For the text-containing cell, return its midpoint in (X, Y) coordinate format. 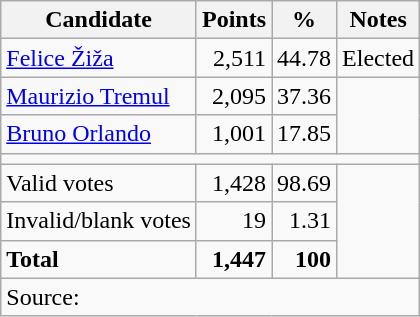
2,095 (234, 96)
1,447 (234, 259)
98.69 (304, 183)
44.78 (304, 58)
Total (99, 259)
Valid votes (99, 183)
1,428 (234, 183)
1.31 (304, 221)
Felice Žiža (99, 58)
37.36 (304, 96)
17.85 (304, 134)
2,511 (234, 58)
19 (234, 221)
100 (304, 259)
Elected (378, 58)
Invalid/blank votes (99, 221)
% (304, 20)
Candidate (99, 20)
1,001 (234, 134)
Notes (378, 20)
Points (234, 20)
Maurizio Tremul (99, 96)
Source: (210, 297)
Bruno Orlando (99, 134)
